Return [X, Y] of the center of cell containing provided text 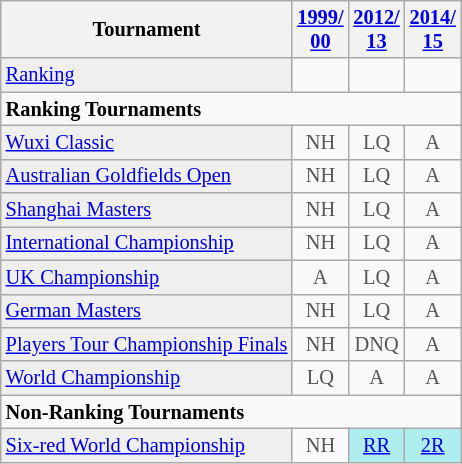
RR [376, 445]
Non-Ranking Tournaments [231, 412]
2012/13 [376, 29]
2R [433, 445]
Australian Goldfields Open [147, 176]
German Masters [147, 311]
International Championship [147, 243]
Six-red World Championship [147, 445]
Ranking [147, 75]
Ranking Tournaments [231, 109]
UK Championship [147, 277]
Players Tour Championship Finals [147, 344]
World Championship [147, 378]
2014/15 [433, 29]
DNQ [376, 344]
Wuxi Classic [147, 142]
Tournament [147, 29]
Shanghai Masters [147, 210]
1999/00 [320, 29]
